Scan for the cell matching the given text and deliver its [X, Y] coordinate at center. 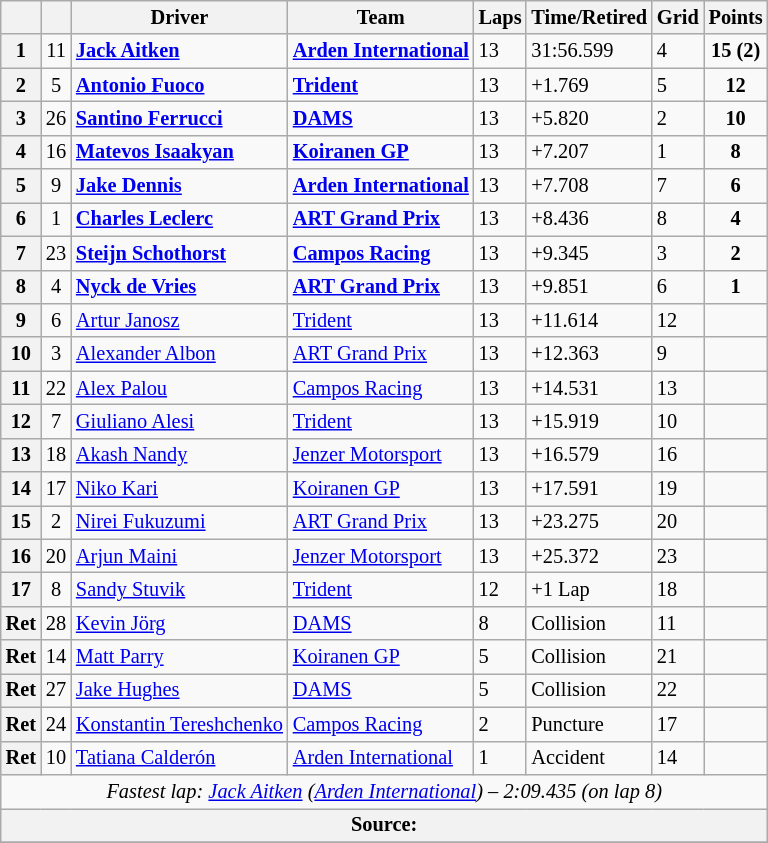
15 [21, 522]
+14.531 [589, 388]
26 [56, 118]
+25.372 [589, 556]
+23.275 [589, 522]
Grid [678, 17]
Jack Aitken [180, 51]
Kevin Jörg [180, 623]
Jake Hughes [180, 690]
+8.436 [589, 219]
Akash Nandy [180, 455]
+17.591 [589, 489]
Nirei Fukuzumi [180, 522]
Accident [589, 758]
28 [56, 623]
Nyck de Vries [180, 287]
+1 Lap [589, 589]
+12.363 [589, 354]
+16.579 [589, 455]
+9.851 [589, 287]
Alexander Albon [180, 354]
24 [56, 724]
Artur Janosz [180, 320]
+11.614 [589, 320]
+7.708 [589, 186]
Team [381, 17]
Sandy Stuvik [180, 589]
Niko Kari [180, 489]
+1.769 [589, 85]
Arjun Maini [180, 556]
Giuliano Alesi [180, 421]
Fastest lap: Jack Aitken (Arden International) – 2:09.435 (on lap 8) [384, 791]
15 (2) [736, 51]
Santino Ferrucci [180, 118]
Steijn Schothorst [180, 253]
Matevos Isaakyan [180, 152]
Time/Retired [589, 17]
+5.820 [589, 118]
+7.207 [589, 152]
21 [678, 657]
Alex Palou [180, 388]
27 [56, 690]
Antonio Fuoco [180, 85]
Tatiana Calderón [180, 758]
Puncture [589, 724]
+15.919 [589, 421]
19 [678, 489]
Jake Dennis [180, 186]
Konstantin Tereshchenko [180, 724]
Matt Parry [180, 657]
Source: [384, 825]
+9.345 [589, 253]
31:56.599 [589, 51]
Points [736, 17]
Charles Leclerc [180, 219]
Laps [500, 17]
Driver [180, 17]
